Provide the (x, y) coordinate of the cell's center where the given text is located.  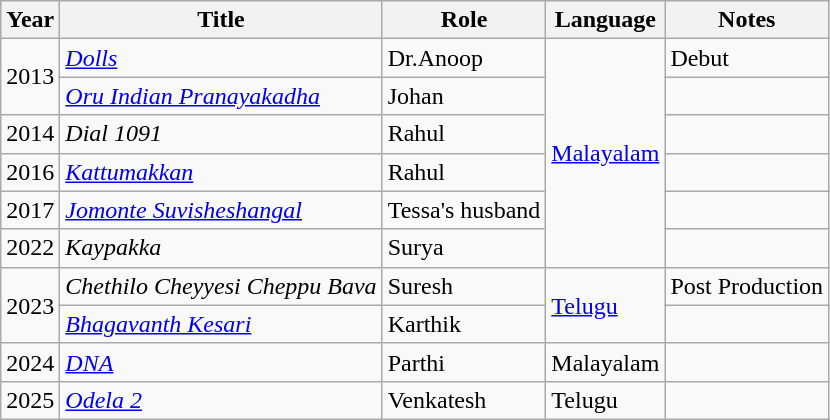
Oru Indian Pranayakadha (221, 96)
Venkatesh (464, 400)
Role (464, 20)
Bhagavanth Kesari (221, 324)
Johan (464, 96)
Debut (747, 58)
Suresh (464, 286)
Language (606, 20)
Odela 2 (221, 400)
Dolls (221, 58)
2024 (30, 362)
2013 (30, 77)
Surya (464, 248)
2016 (30, 172)
Parthi (464, 362)
Dial 1091 (221, 134)
2014 (30, 134)
Chethilo Cheyyesi Cheppu Bava (221, 286)
Karthik (464, 324)
2017 (30, 210)
Tessa's husband (464, 210)
2023 (30, 305)
Year (30, 20)
Dr.Anoop (464, 58)
Kaypakka (221, 248)
Jomonte Suvisheshangal (221, 210)
DNA (221, 362)
2025 (30, 400)
Kattumakkan (221, 172)
2022 (30, 248)
Post Production (747, 286)
Notes (747, 20)
Title (221, 20)
